Extract the [x, y] coordinate from the center of the cell holding the provided text.  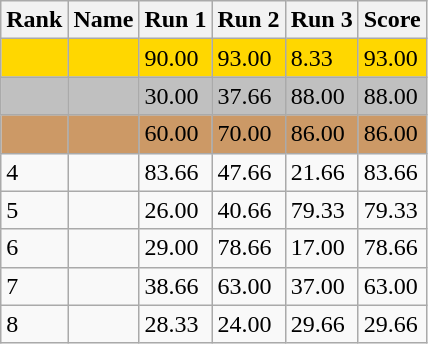
60.00 [176, 134]
37.00 [322, 286]
Run 3 [322, 20]
28.33 [176, 324]
47.66 [248, 172]
Score [392, 20]
70.00 [248, 134]
17.00 [322, 248]
21.66 [322, 172]
7 [34, 286]
38.66 [176, 286]
24.00 [248, 324]
Run 1 [176, 20]
6 [34, 248]
5 [34, 210]
8.33 [322, 58]
Run 2 [248, 20]
90.00 [176, 58]
30.00 [176, 96]
29.00 [176, 248]
26.00 [176, 210]
37.66 [248, 96]
4 [34, 172]
Name [104, 20]
8 [34, 324]
40.66 [248, 210]
Rank [34, 20]
